From the cell containing the given text, extract its center point as [x, y] coordinate. 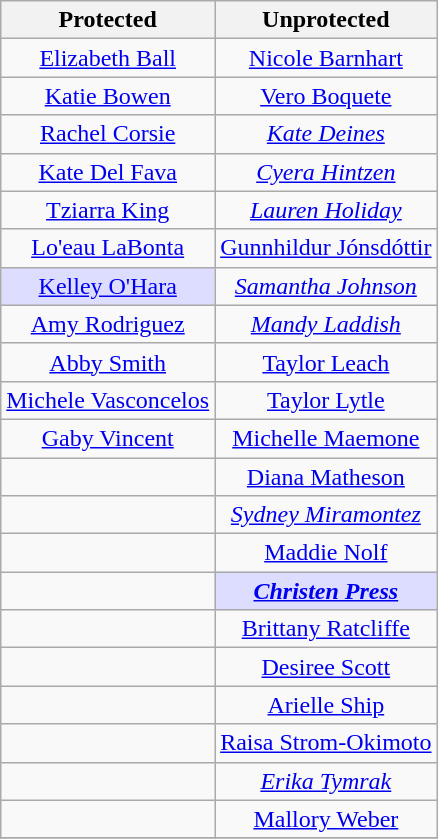
Arielle Ship [326, 705]
Rachel Corsie [108, 134]
Cyera Hintzen [326, 172]
Vero Boquete [326, 96]
Lo'eau LaBonta [108, 248]
Erika Tymrak [326, 781]
Abby Smith [108, 362]
Elizabeth Ball [108, 58]
Kate Del Fava [108, 172]
Raisa Strom-Okimoto [326, 743]
Tziarra King [108, 210]
Desiree Scott [326, 667]
Kate Deines [326, 134]
Kelley O'Hara [108, 286]
Maddie Nolf [326, 553]
Katie Bowen [108, 96]
Michelle Maemone [326, 438]
Gunnhildur Jónsdóttir [326, 248]
Samantha Johnson [326, 286]
Mallory Weber [326, 819]
Lauren Holiday [326, 210]
Brittany Ratcliffe [326, 629]
Unprotected [326, 20]
Nicole Barnhart [326, 58]
Amy Rodriguez [108, 324]
Mandy Laddish [326, 324]
Christen Press [326, 591]
Protected [108, 20]
Taylor Leach [326, 362]
Sydney Miramontez [326, 515]
Michele Vasconcelos [108, 400]
Taylor Lytle [326, 400]
Diana Matheson [326, 477]
Gaby Vincent [108, 438]
